Output the (X, Y) coordinate of the center of the cell containing the given text.  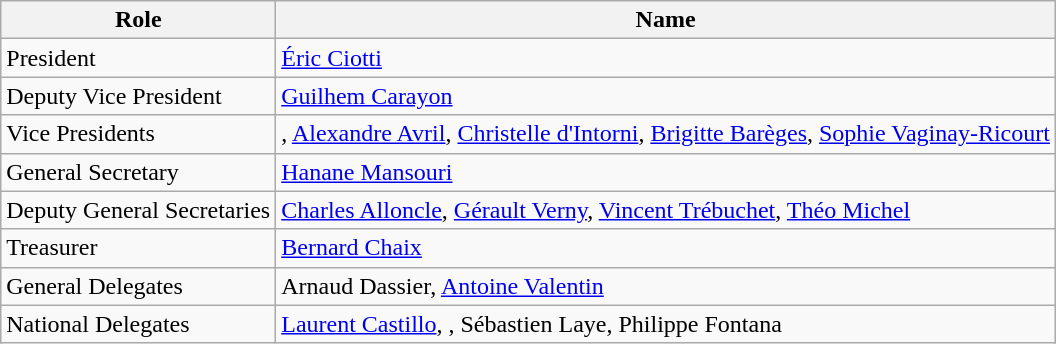
General Secretary (138, 172)
Hanane Mansouri (666, 172)
Éric Ciotti (666, 58)
National Delegates (138, 324)
General Delegates (138, 286)
Charles Alloncle, Gérault Verny, Vincent Trébuchet, Théo Michel (666, 210)
Laurent Castillo, , Sébastien Laye, Philippe Fontana (666, 324)
Treasurer (138, 248)
Role (138, 20)
Guilhem Carayon (666, 96)
Deputy General Secretaries (138, 210)
, Alexandre Avril, Christelle d'Intorni, Brigitte Barèges, Sophie Vaginay-Ricourt (666, 134)
Vice Presidents (138, 134)
Deputy Vice President (138, 96)
President (138, 58)
Arnaud Dassier, Antoine Valentin (666, 286)
Bernard Chaix (666, 248)
Name (666, 20)
